Capture the cell that displays the provided text and extract its (x, y) central coordinate. 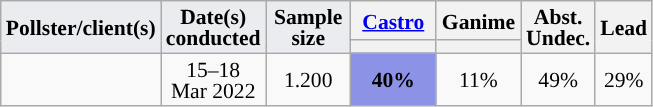
Ganime (478, 20)
1.200 (308, 79)
Sample size (308, 27)
15–18 Mar 2022 (214, 79)
Abst.Undec. (558, 27)
49% (558, 79)
Lead (624, 27)
29% (624, 79)
Pollster/client(s) (81, 27)
Castro (394, 20)
40% (394, 79)
Date(s) conducted (214, 27)
11% (478, 79)
